Capture the cell that displays the provided text and extract its [x, y] central coordinate. 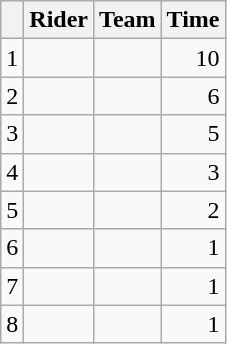
Rider [59, 20]
4 [12, 172]
Team [128, 20]
8 [12, 324]
Time [193, 20]
7 [12, 286]
10 [193, 58]
